Locate the cell with the specified text and output its [X, Y] center coordinate. 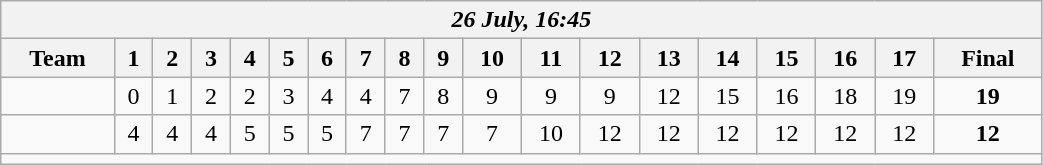
11 [550, 58]
17 [904, 58]
13 [668, 58]
0 [134, 96]
6 [328, 58]
18 [846, 96]
Final [988, 58]
26 July, 16:45 [522, 20]
Team [58, 58]
14 [728, 58]
